Provide the (x, y) coordinate of the cell's center where the given text is located.  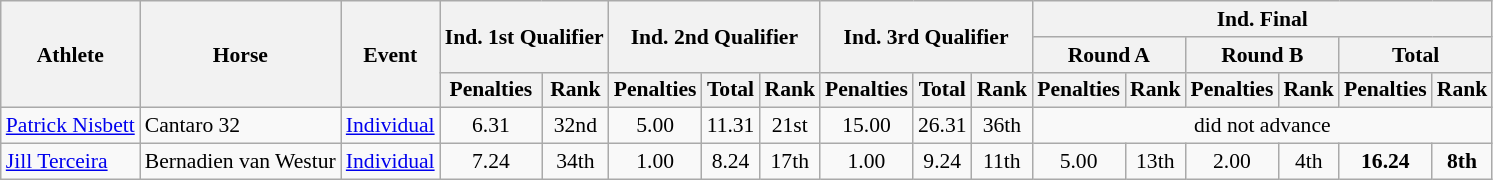
4th (1308, 162)
11th (1002, 162)
did not advance (1262, 126)
Event (390, 54)
7.24 (491, 162)
36th (1002, 126)
11.31 (731, 126)
6.31 (491, 126)
8.24 (731, 162)
8th (1462, 162)
Patrick Nisbett (70, 126)
16.24 (1386, 162)
34th (576, 162)
Ind. 3rd Qualifier (926, 36)
Bernadien van Westur (240, 162)
9.24 (942, 162)
15.00 (866, 126)
Round A (1108, 55)
Ind. Final (1262, 19)
32nd (576, 126)
17th (790, 162)
26.31 (942, 126)
Round B (1262, 55)
Cantaro 32 (240, 126)
Athlete (70, 54)
13th (1156, 162)
21st (790, 126)
Horse (240, 54)
Ind. 2nd Qualifier (714, 36)
Ind. 1st Qualifier (524, 36)
2.00 (1232, 162)
Jill Terceira (70, 162)
